Determine the [X, Y] coordinate at the center of the cell enclosing the given text.  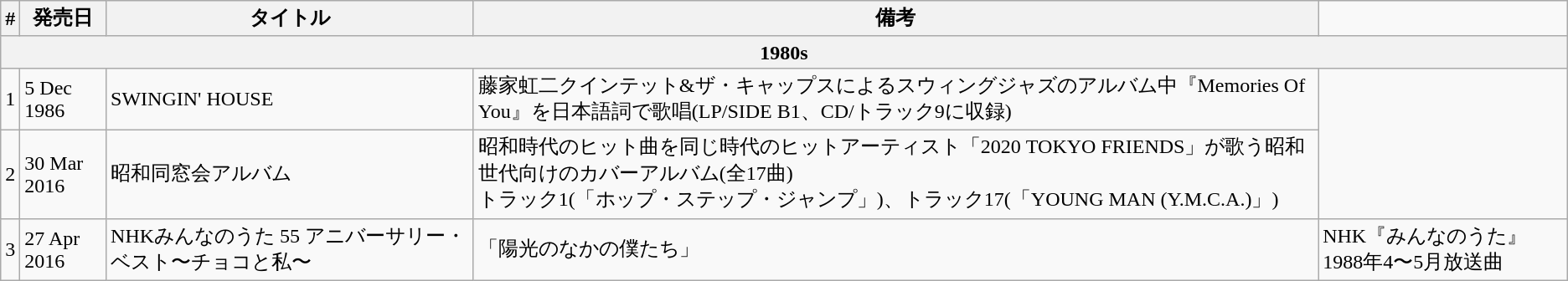
発売日 [64, 18]
「陽光のなかの僕たち」 [895, 249]
SWINGIN' HOUSE [290, 99]
備考 [895, 18]
1980s [784, 52]
昭和同窓会アルバム [290, 174]
30 Mar 2016 [64, 174]
昭和時代のヒット曲を同じ時代のヒットアーティスト「2020 TOKYO FRIENDS」が歌う昭和世代向けのカバーアルバム(全17曲)トラック1(「ホップ・ステップ・ジャンプ」)、トラック17(「YOUNG MAN (Y.M.C.A.)」) [895, 174]
# [10, 18]
1 [10, 99]
5 Dec 1986 [64, 99]
27 Apr 2016 [64, 249]
藤家虹二クインテット&ザ・キャップスによるスウィングジャズのアルバム中『Memories Of You』を日本語詞で歌唱(LP/SIDE B1、CD/トラック9に収録) [895, 99]
3 [10, 249]
NHKみんなのうた 55 アニバーサリー・ベスト〜チョコと私〜 [290, 249]
2 [10, 174]
NHK『みんなのうた』1988年4〜5月放送曲 [1443, 249]
タイトル [290, 18]
